Capture the cell that displays the provided text and extract its [X, Y] central coordinate. 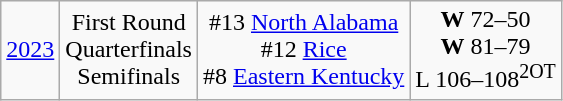
First RoundQuarterfinalsSemifinals [129, 50]
2023 [30, 50]
W 72–50W 81–79L 106–1082OT [486, 50]
#13 North Alabama#12 Rice#8 Eastern Kentucky [303, 50]
